Output the (x, y) coordinate of the center of the cell containing the given text.  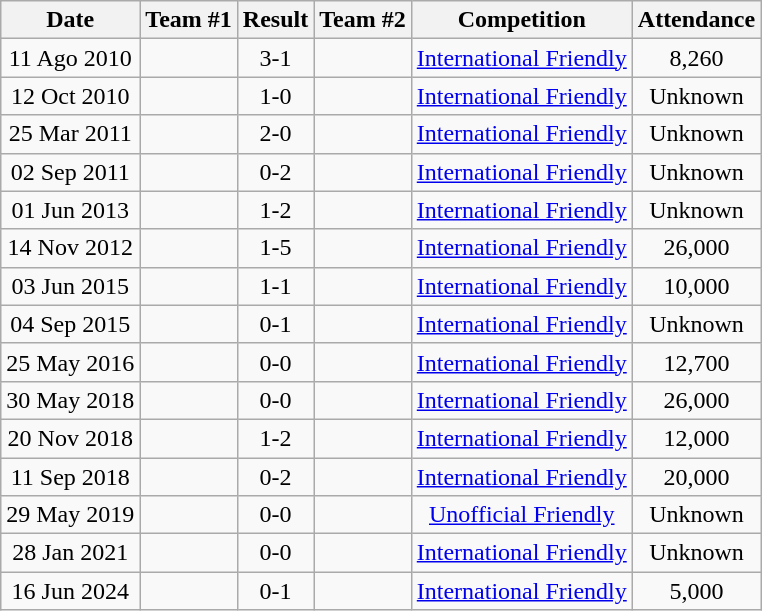
3-1 (275, 58)
5,000 (696, 591)
Result (275, 20)
25 May 2016 (70, 362)
8,260 (696, 58)
14 Nov 2012 (70, 248)
16 Jun 2024 (70, 591)
10,000 (696, 286)
03 Jun 2015 (70, 286)
28 Jan 2021 (70, 553)
2-0 (275, 134)
1-0 (275, 96)
Unofficial Friendly (522, 515)
12,700 (696, 362)
29 May 2019 (70, 515)
Team #2 (363, 20)
11 Sep 2018 (70, 477)
Competition (522, 20)
25 Mar 2011 (70, 134)
Team #1 (189, 20)
01 Jun 2013 (70, 210)
Attendance (696, 20)
20 Nov 2018 (70, 438)
Date (70, 20)
20,000 (696, 477)
12,000 (696, 438)
30 May 2018 (70, 400)
11 Ago 2010 (70, 58)
12 Oct 2010 (70, 96)
1-1 (275, 286)
02 Sep 2011 (70, 172)
1-5 (275, 248)
04 Sep 2015 (70, 324)
